Return the [x, y] coordinate for the center point of the cell that contains the specified text.  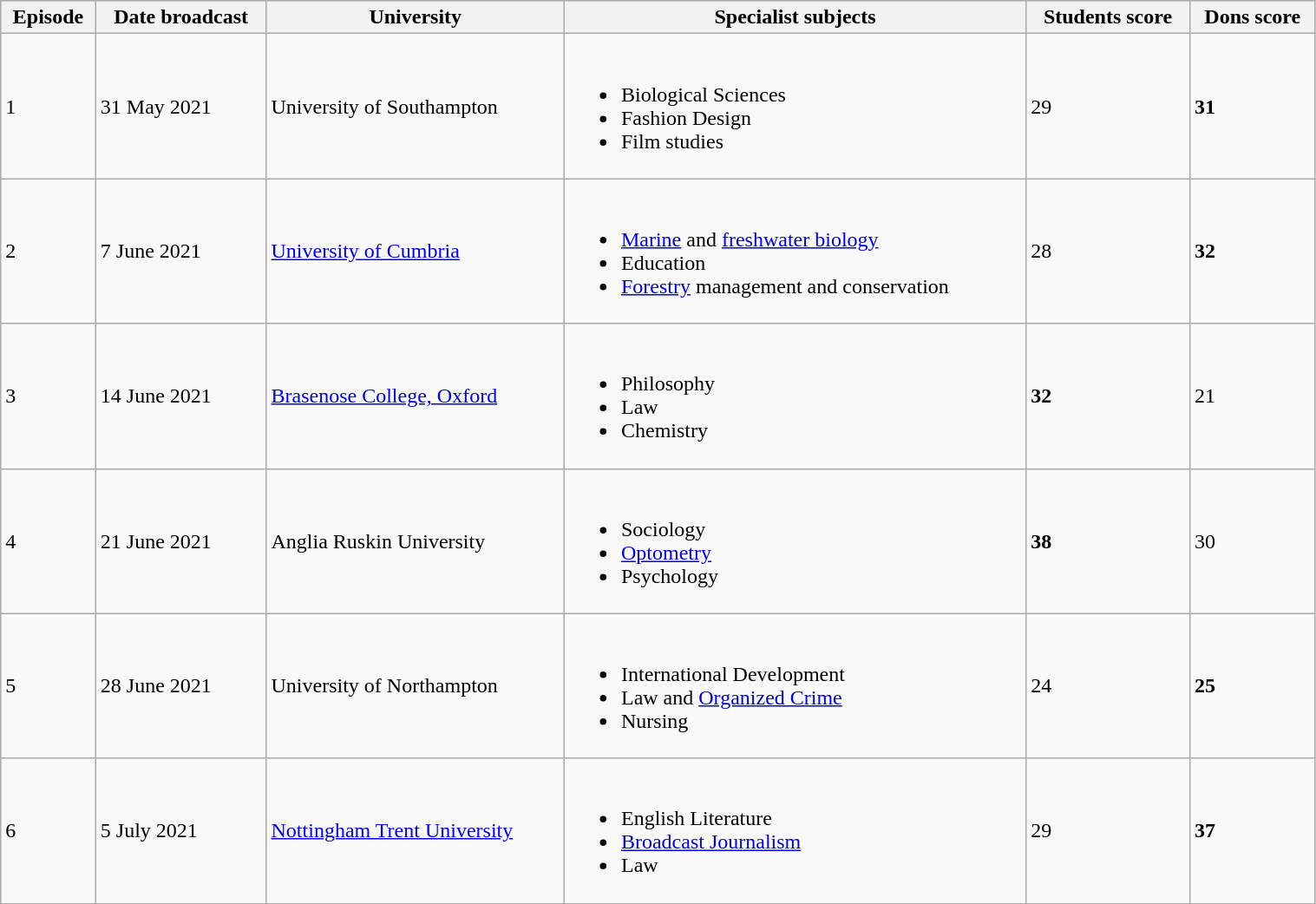
24 [1109, 685]
21 June 2021 [180, 541]
University of Cumbria [415, 252]
37 [1253, 831]
31 May 2021 [180, 106]
PhilosophyLawChemistry [795, 396]
3 [49, 396]
Date broadcast [180, 17]
1 [49, 106]
28 June 2021 [180, 685]
30 [1253, 541]
SociologyOptometryPsychology [795, 541]
International DevelopmentLaw and Organized CrimeNursing [795, 685]
28 [1109, 252]
14 June 2021 [180, 396]
6 [49, 831]
5 [49, 685]
English LiteratureBroadcast JournalismLaw [795, 831]
21 [1253, 396]
Nottingham Trent University [415, 831]
7 June 2021 [180, 252]
Biological SciencesFashion DesignFilm studies [795, 106]
Students score [1109, 17]
5 July 2021 [180, 831]
Marine and freshwater biologyEducationForestry management and conservation [795, 252]
University of Southampton [415, 106]
Brasenose College, Oxford [415, 396]
University [415, 17]
Anglia Ruskin University [415, 541]
University of Northampton [415, 685]
38 [1109, 541]
31 [1253, 106]
4 [49, 541]
Specialist subjects [795, 17]
2 [49, 252]
Episode [49, 17]
25 [1253, 685]
Dons score [1253, 17]
